Detect which cell encompasses the target text, then output its (x, y) center coordinate. 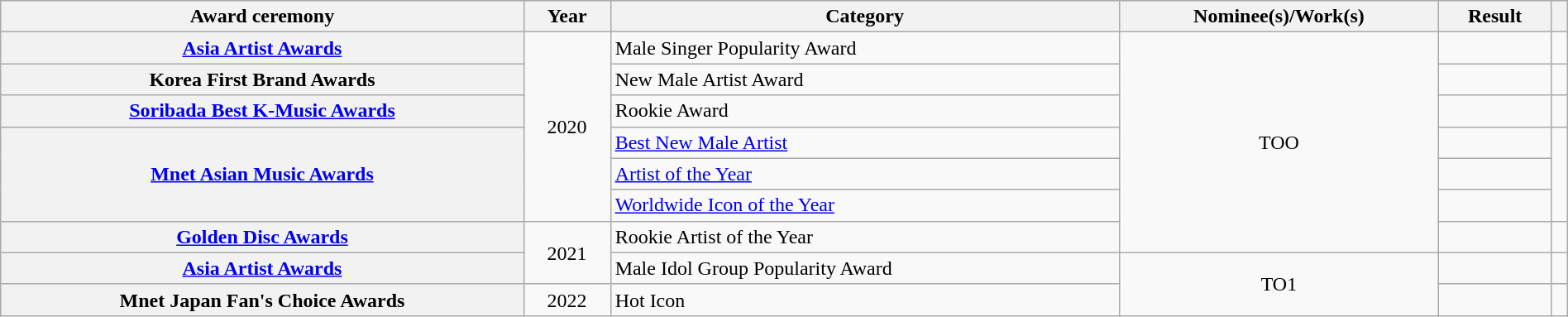
Mnet Japan Fan's Choice Awards (262, 300)
Rookie Award (865, 111)
Rookie Artist of the Year (865, 237)
Result (1495, 17)
Male Singer Popularity Award (865, 48)
2021 (567, 252)
Award ceremony (262, 17)
New Male Artist Award (865, 79)
Year (567, 17)
TOO (1279, 142)
Nominee(s)/Work(s) (1279, 17)
Artist of the Year (865, 174)
Best New Male Artist (865, 142)
2020 (567, 127)
Mnet Asian Music Awards (262, 174)
Hot Icon (865, 300)
Golden Disc Awards (262, 237)
Category (865, 17)
Male Idol Group Popularity Award (865, 268)
2022 (567, 300)
Soribada Best K-Music Awards (262, 111)
Korea First Brand Awards (262, 79)
Worldwide Icon of the Year (865, 205)
TO1 (1279, 284)
